Return [x, y] of the center of cell containing provided text 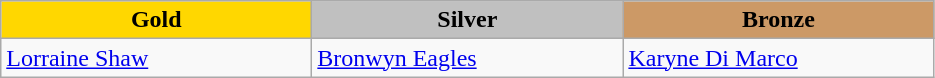
Gold [156, 20]
Bronze [778, 20]
Bronwyn Eagles [468, 58]
Karyne Di Marco [778, 58]
Lorraine Shaw [156, 58]
Silver [468, 20]
